Return the (x, y) coordinate for the center point of the cell that contains the specified text.  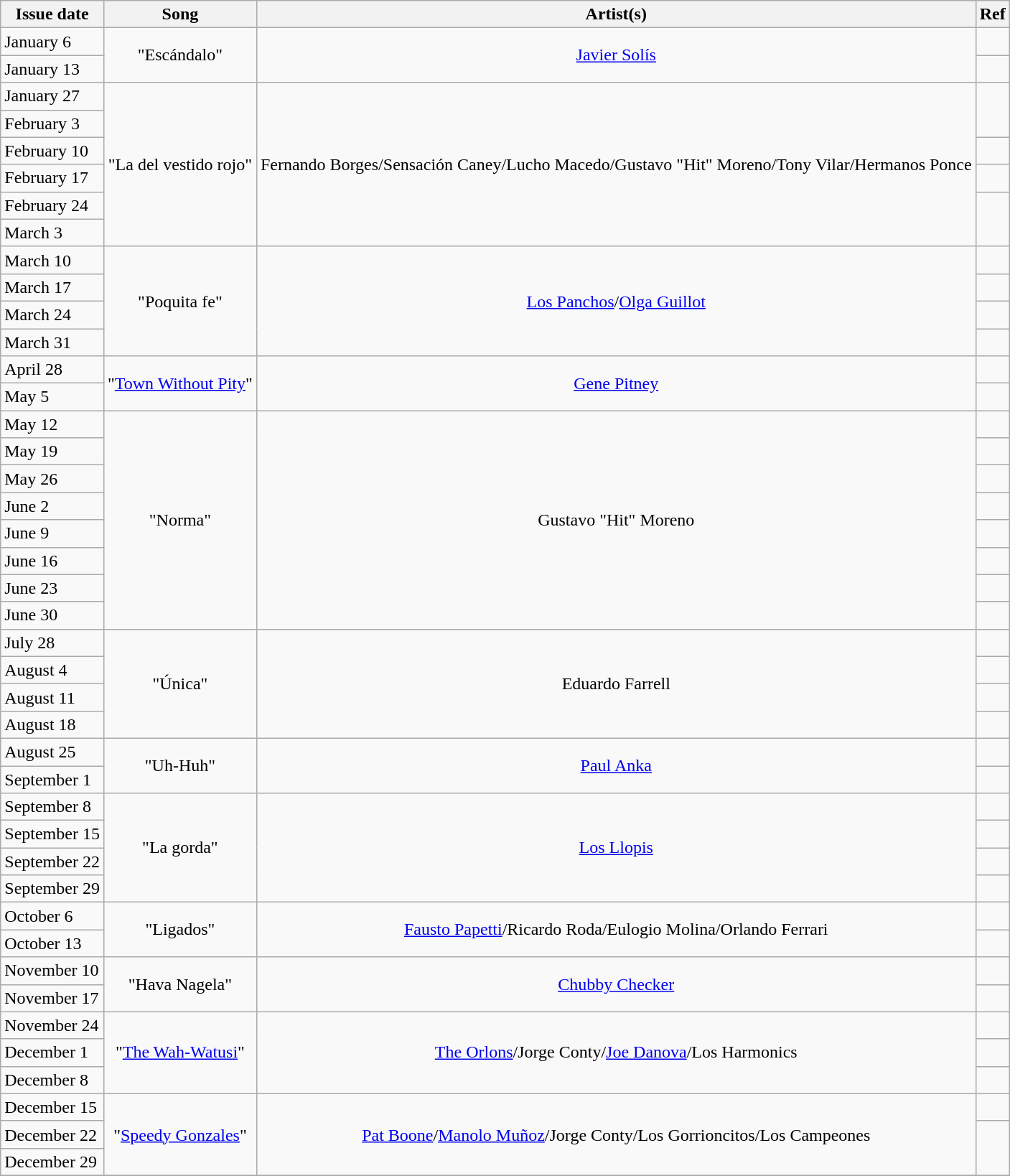
Los Panchos/Olga Guillot (616, 301)
September 8 (52, 807)
March 24 (52, 314)
February 24 (52, 205)
August 25 (52, 752)
December 1 (52, 1053)
September 29 (52, 889)
The Orlons/Jorge Conty/Joe Danova/Los Harmonics (616, 1053)
Issue date (52, 14)
October 6 (52, 916)
December 15 (52, 1107)
May 26 (52, 479)
November 24 (52, 1025)
May 12 (52, 424)
June 9 (52, 533)
March 17 (52, 287)
June 30 (52, 615)
June 2 (52, 506)
September 22 (52, 862)
January 13 (52, 69)
"La gorda" (179, 848)
Los Llopis (616, 848)
May 19 (52, 452)
January 27 (52, 96)
May 5 (52, 397)
Javier Solís (616, 55)
Gene Pitney (616, 383)
August 4 (52, 670)
January 6 (52, 42)
Paul Anka (616, 765)
"Norma" (179, 520)
Fausto Papetti/Ricardo Roda/Eulogio Molina/Orlando Ferrari (616, 930)
September 15 (52, 834)
August 11 (52, 697)
February 17 (52, 178)
July 28 (52, 643)
Gustavo "Hit" Moreno (616, 520)
December 29 (52, 1162)
August 18 (52, 724)
Artist(s) (616, 14)
March 3 (52, 233)
"Poquita fe" (179, 301)
December 22 (52, 1134)
"Speedy Gonzales" (179, 1134)
"Escándalo" (179, 55)
Fernando Borges/Sensación Caney/Lucho Macedo/Gustavo "Hit" Moreno/Tony Vilar/Hermanos Ponce (616, 164)
February 10 (52, 151)
November 17 (52, 998)
"The Wah-Watusi" (179, 1053)
December 8 (52, 1080)
Song (179, 14)
Ref (992, 14)
November 10 (52, 971)
June 16 (52, 561)
Chubby Checker (616, 984)
Eduardo Farrell (616, 683)
"Town Without Pity" (179, 383)
"Única" (179, 683)
March 31 (52, 342)
"Hava Nagela" (179, 984)
"La del vestido rojo" (179, 164)
February 3 (52, 123)
"Ligados" (179, 930)
"Uh-Huh" (179, 765)
October 13 (52, 943)
April 28 (52, 370)
September 1 (52, 779)
March 10 (52, 260)
Pat Boone/Manolo Muñoz/Jorge Conty/Los Gorrioncitos/Los Campeones (616, 1134)
June 23 (52, 588)
